Extract the (X, Y) coordinate from the center of the cell holding the provided text.  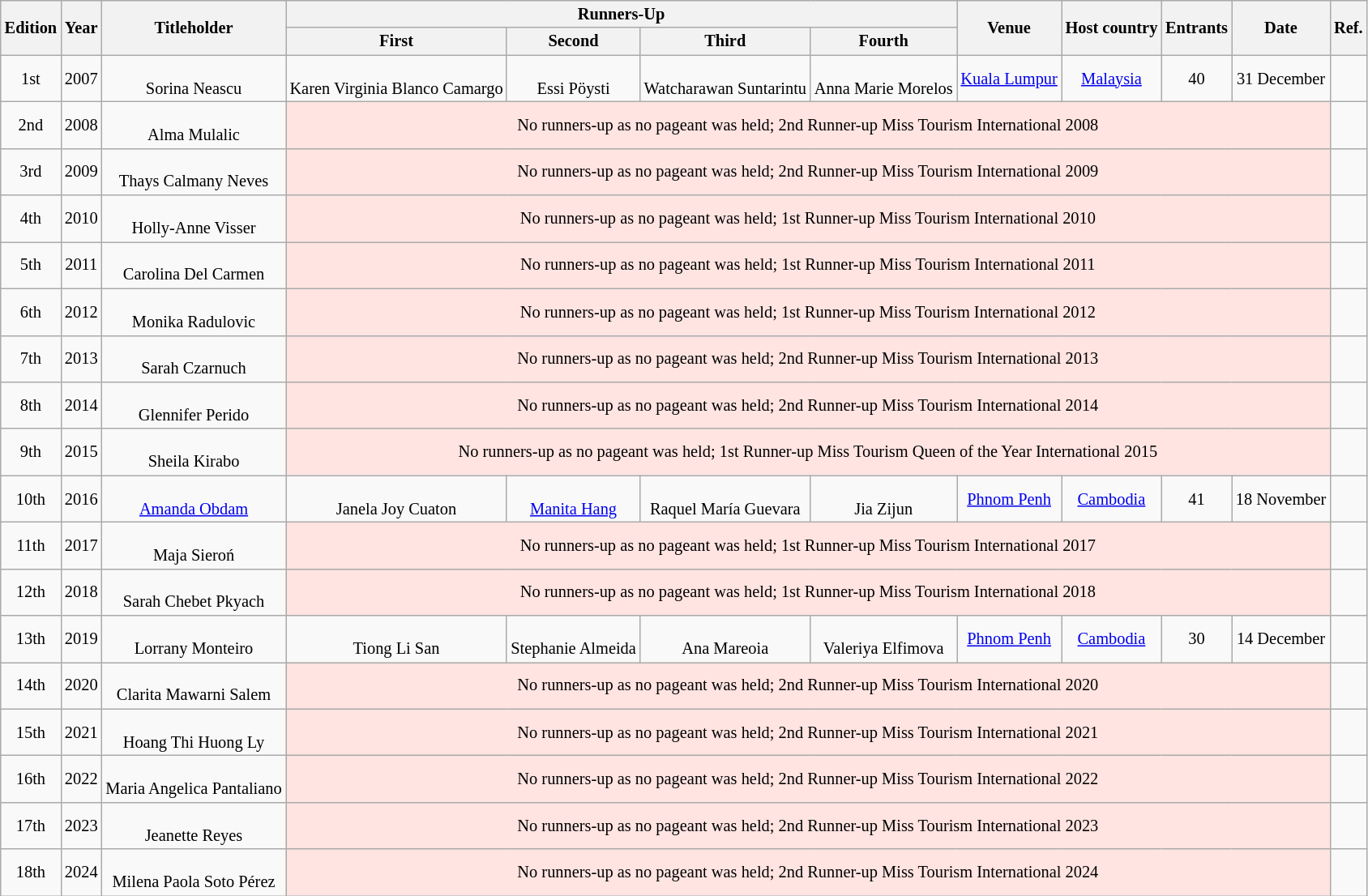
No runners-up as no pageant was held; 2nd Runner-up Miss Tourism International 2023 (809, 826)
No runners-up as no pageant was held; 2nd Runner-up Miss Tourism International 2013 (809, 359)
8th (31, 405)
Venue (1010, 28)
Milena Paola Soto Pérez (193, 873)
Date (1280, 28)
Manita Hang (573, 499)
2010 (81, 219)
2012 (81, 312)
15th (31, 732)
13th (31, 639)
2019 (81, 639)
40 (1196, 79)
Thays Calmany Neves (193, 172)
18th (31, 873)
Lorrany Monteiro (193, 639)
Runners-Up (622, 14)
Sheila Kirabo (193, 452)
No runners-up as no pageant was held; 1st Runner-up Miss Tourism International 2010 (809, 219)
No runners-up as no pageant was held; 1st Runner-up Miss Tourism International 2017 (809, 545)
Watcharawan Suntarintu (725, 79)
11th (31, 545)
Third (725, 41)
No runners-up as no pageant was held; 1st Runner-up Miss Tourism International 2012 (809, 312)
No runners-up as no pageant was held; 1st Runner-up Miss Tourism International 2011 (809, 265)
No runners-up as no pageant was held; 2nd Runner-up Miss Tourism International 2020 (809, 685)
12th (31, 592)
Janela Joy Cuaton (397, 499)
Ana Mareoia (725, 639)
2014 (81, 405)
No runners-up as no pageant was held; 2nd Runner-up Miss Tourism International 2024 (809, 873)
Host country (1112, 28)
2013 (81, 359)
1st (31, 79)
Sorina Neascu (193, 79)
Clarita Mawarni Salem (193, 685)
Second (573, 41)
2016 (81, 499)
No runners-up as no pageant was held; 1st Runner-up Miss Tourism International 2018 (809, 592)
14 December (1280, 639)
2018 (81, 592)
Ref. (1349, 28)
Alma Mulalic (193, 125)
Valeriya Elfimova (883, 639)
Hoang Thi Huong Ly (193, 732)
2020 (81, 685)
17th (31, 826)
9th (31, 452)
2009 (81, 172)
No runners-up as no pageant was held; 2nd Runner-up Miss Tourism International 2008 (809, 125)
Titleholder (193, 28)
Amanda Obdam (193, 499)
Maja Sieroń (193, 545)
2022 (81, 779)
31 December (1280, 79)
Stephanie Almeida (573, 639)
2011 (81, 265)
Kuala Lumpur (1010, 79)
6th (31, 312)
No runners-up as no pageant was held; 1st Runner-up Miss Tourism Queen of the Year International 2015 (809, 452)
Monika Radulovic (193, 312)
41 (1196, 499)
2017 (81, 545)
Jeanette Reyes (193, 826)
2024 (81, 873)
2023 (81, 826)
2007 (81, 79)
3rd (31, 172)
4th (31, 219)
Entrants (1196, 28)
14th (31, 685)
2015 (81, 452)
Karen Virginia Blanco Camargo (397, 79)
Edition (31, 28)
Sarah Czarnuch (193, 359)
Glennifer Perido (193, 405)
Tiong Li San (397, 639)
2021 (81, 732)
No runners-up as no pageant was held; 2nd Runner-up Miss Tourism International 2014 (809, 405)
10th (31, 499)
2nd (31, 125)
Carolina Del Carmen (193, 265)
Malaysia (1112, 79)
First (397, 41)
Jia Zijun (883, 499)
No runners-up as no pageant was held; 2nd Runner-up Miss Tourism International 2021 (809, 732)
Maria Angelica Pantaliano (193, 779)
5th (31, 265)
Sarah Chebet Pkyach (193, 592)
Year (81, 28)
18 November (1280, 499)
Anna Marie Morelos (883, 79)
7th (31, 359)
16th (31, 779)
No runners-up as no pageant was held; 2nd Runner-up Miss Tourism International 2022 (809, 779)
No runners-up as no pageant was held; 2nd Runner-up Miss Tourism International 2009 (809, 172)
Essi Pöysti (573, 79)
Fourth (883, 41)
Raquel María Guevara (725, 499)
30 (1196, 639)
2008 (81, 125)
Holly-Anne Visser (193, 219)
